Find where the given text appears and provide that cell's center as [X, Y] coordinate. 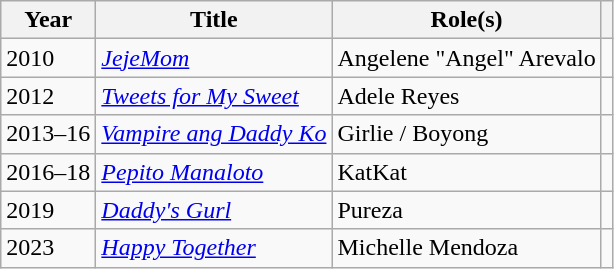
Year [48, 20]
2010 [48, 58]
Girlie / Boyong [466, 134]
Adele Reyes [466, 96]
2023 [48, 248]
2016–18 [48, 172]
2013–16 [48, 134]
Happy Together [214, 248]
Vampire ang Daddy Ko [214, 134]
Pepito Manaloto [214, 172]
Daddy's Gurl [214, 210]
Pureza [466, 210]
Angelene "Angel" Arevalo [466, 58]
Title [214, 20]
2012 [48, 96]
Tweets for My Sweet [214, 96]
2019 [48, 210]
JejeMom [214, 58]
Role(s) [466, 20]
KatKat [466, 172]
Michelle Mendoza [466, 248]
